Return [X, Y] of the center of cell containing provided text 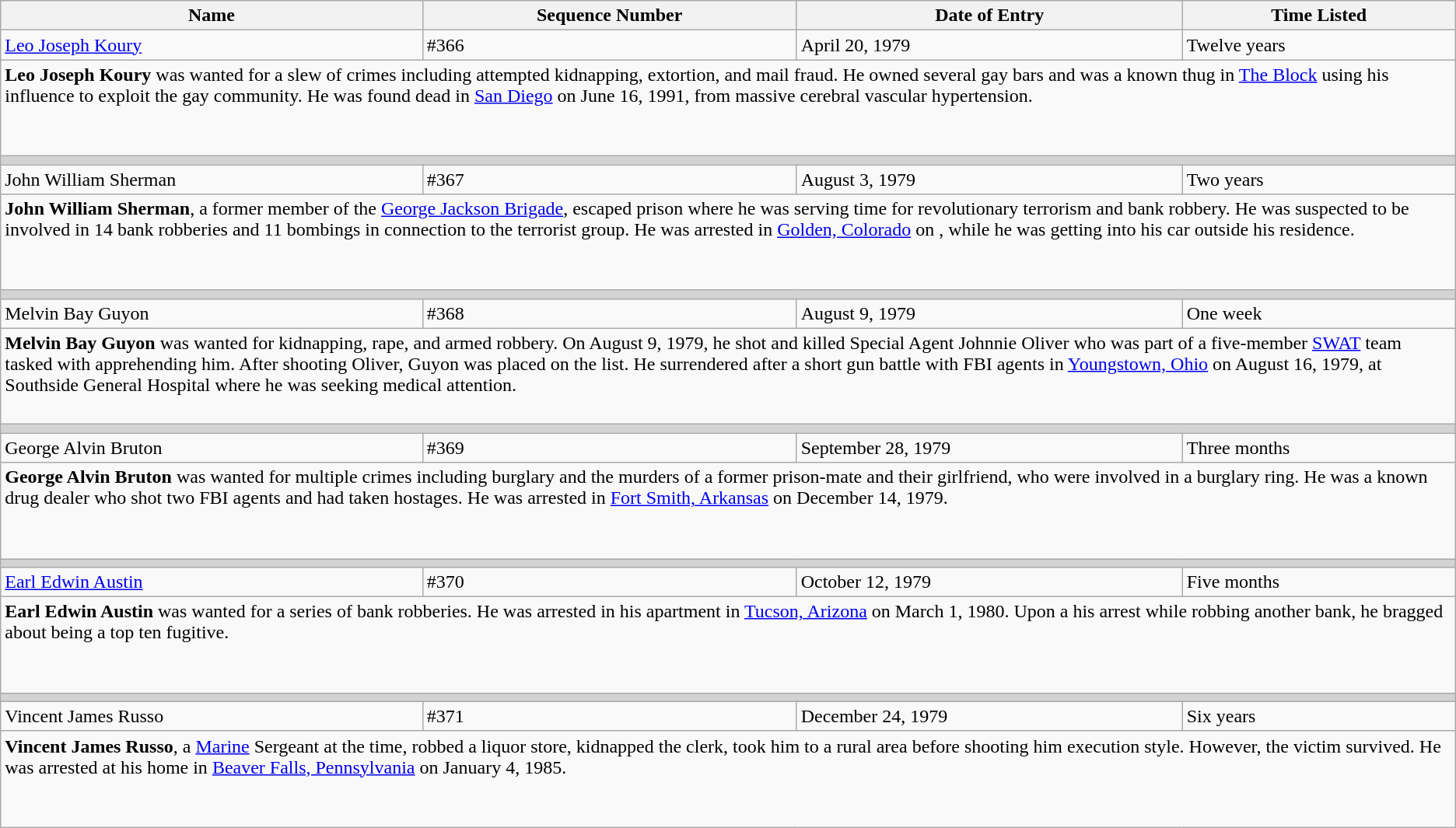
Six years [1319, 716]
October 12, 1979 [989, 582]
John William Sherman [212, 180]
Earl Edwin Austin [212, 582]
#367 [610, 180]
#369 [610, 448]
#370 [610, 582]
Date of Entry [989, 16]
Two years [1319, 180]
Vincent James Russo [212, 716]
George Alvin Bruton [212, 448]
#366 [610, 45]
Name [212, 16]
Leo Joseph Koury [212, 45]
Five months [1319, 582]
August 9, 1979 [989, 313]
April 20, 1979 [989, 45]
#368 [610, 313]
Three months [1319, 448]
Sequence Number [610, 16]
Time Listed [1319, 16]
Melvin Bay Guyon [212, 313]
December 24, 1979 [989, 716]
August 3, 1979 [989, 180]
Twelve years [1319, 45]
One week [1319, 313]
#371 [610, 716]
September 28, 1979 [989, 448]
